Determine the [X, Y] coordinate at the center of the cell enclosing the given text.  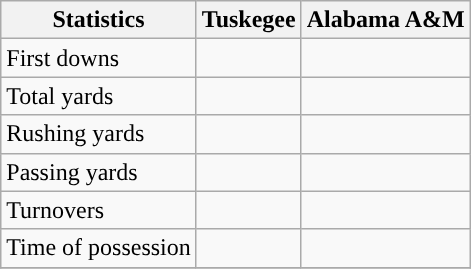
First downs [99, 58]
Turnovers [99, 210]
Passing yards [99, 172]
Total yards [99, 96]
Time of possession [99, 248]
Rushing yards [99, 134]
Alabama A&M [386, 20]
Tuskegee [248, 20]
Statistics [99, 20]
